Return (X, Y) of the center of cell containing provided text 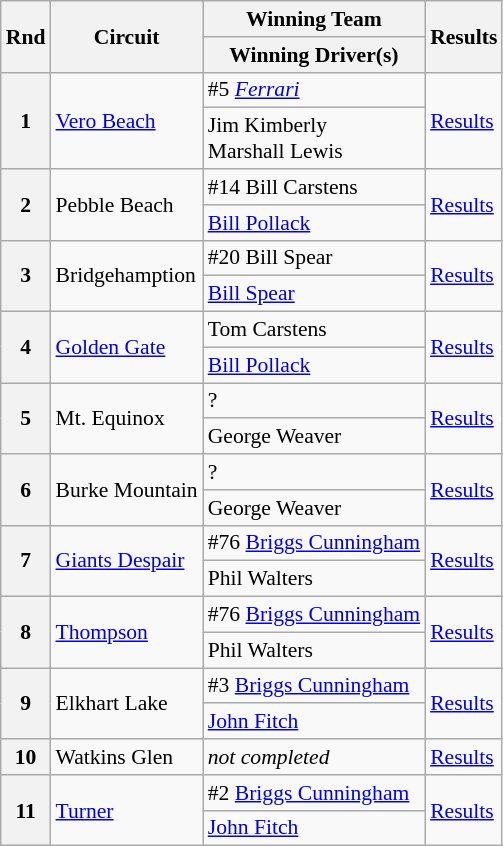
not completed (314, 757)
Turner (126, 810)
Bill Spear (314, 294)
Watkins Glen (126, 757)
Rnd (26, 36)
Giants Despair (126, 560)
8 (26, 632)
9 (26, 704)
Bridgehamption (126, 276)
#2 Briggs Cunningham (314, 793)
#20 Bill Spear (314, 258)
Winning Driver(s) (314, 55)
Golden Gate (126, 348)
1 (26, 120)
6 (26, 490)
Burke Mountain (126, 490)
11 (26, 810)
10 (26, 757)
Winning Team (314, 19)
Mt. Equinox (126, 418)
Pebble Beach (126, 204)
Circuit (126, 36)
3 (26, 276)
2 (26, 204)
5 (26, 418)
4 (26, 348)
Jim Kimberly Marshall Lewis (314, 138)
#5 Ferrari (314, 90)
Elkhart Lake (126, 704)
#14 Bill Carstens (314, 187)
Thompson (126, 632)
#3 Briggs Cunningham (314, 686)
7 (26, 560)
Vero Beach (126, 120)
Tom Carstens (314, 330)
